Find where the given text appears and provide that cell's center as [x, y] coordinate. 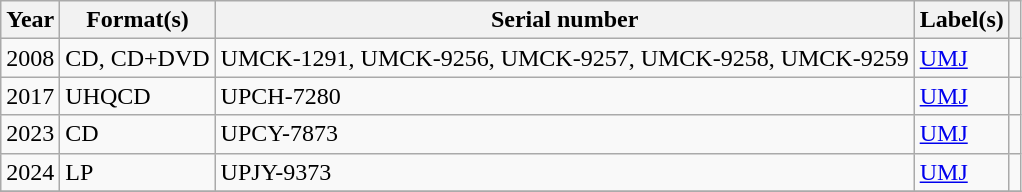
2017 [30, 96]
2024 [30, 172]
UPJY-9373 [564, 172]
LP [138, 172]
UMCK-1291, UMCK-9256, UMCK-9257, UMCK-9258, UMCK-9259 [564, 58]
Year [30, 20]
UPCY-7873 [564, 134]
CD, CD+DVD [138, 58]
UHQCD [138, 96]
Format(s) [138, 20]
Label(s) [962, 20]
2008 [30, 58]
2023 [30, 134]
Serial number [564, 20]
UPCH-7280 [564, 96]
CD [138, 134]
